Locate the cell with the specified text and output its (X, Y) center coordinate. 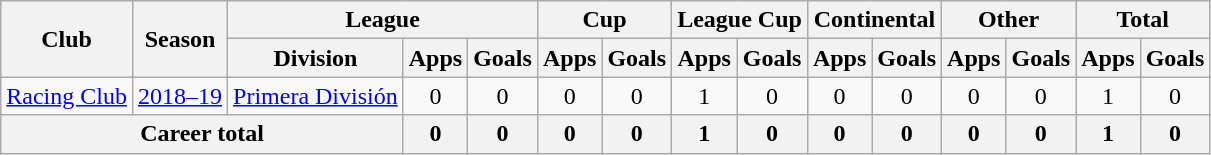
League (383, 20)
Continental (874, 20)
Total (1143, 20)
League Cup (740, 20)
Racing Club (67, 96)
Season (180, 39)
Club (67, 39)
Cup (604, 20)
Division (316, 58)
2018–19 (180, 96)
Primera División (316, 96)
Other (1009, 20)
Career total (202, 134)
